Output the [X, Y] coordinate of the center of the cell containing the given text.  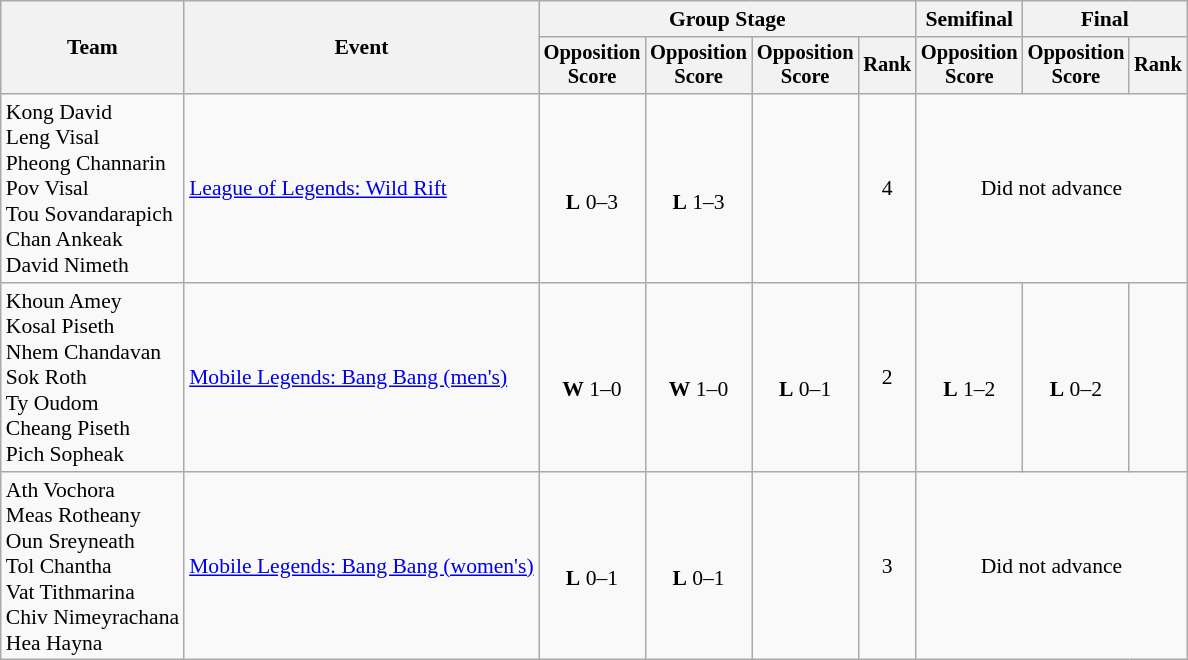
Mobile Legends: Bang Bang (men's) [362, 378]
Did not advance [1052, 188]
Kong DavidLeng VisalPheong ChannarinPov VisalTou SovandarapichChan AnkeakDavid Nimeth [92, 188]
Event [362, 48]
L 1–3 [698, 188]
Semifinal [970, 19]
L 0–1 [806, 378]
4 [887, 188]
L 1–2 [970, 378]
L 0–3 [592, 188]
Group Stage [728, 19]
Khoun AmeyKosal PisethNhem ChandavanSok RothTy OudomCheang PisethPich Sopheak [92, 378]
Team [92, 48]
2 [887, 378]
L 0–2 [1076, 378]
League of Legends: Wild Rift [362, 188]
Final [1105, 19]
